Return [x, y] of the center of cell containing provided text 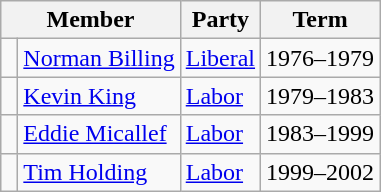
Kevin King [99, 96]
Member [90, 20]
Tim Holding [99, 172]
Liberal [220, 58]
1999–2002 [320, 172]
Norman Billing [99, 58]
Term [320, 20]
1979–1983 [320, 96]
Eddie Micallef [99, 134]
1983–1999 [320, 134]
1976–1979 [320, 58]
Party [220, 20]
